For the text-containing cell, return its midpoint in [x, y] coordinate format. 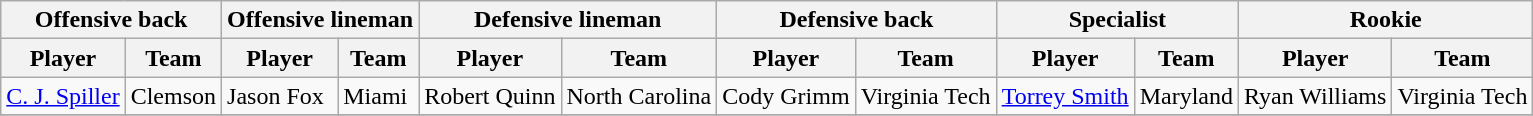
North Carolina [639, 96]
Clemson [173, 96]
Miami [378, 96]
Ryan Williams [1316, 96]
C. J. Spiller [63, 96]
Rookie [1386, 20]
Cody Grimm [786, 96]
Torrey Smith [1065, 96]
Offensive back [112, 20]
Offensive lineman [320, 20]
Maryland [1186, 96]
Specialist [1117, 20]
Robert Quinn [490, 96]
Defensive back [856, 20]
Jason Fox [280, 96]
Defensive lineman [568, 20]
